For the text-containing cell, return its midpoint in (X, Y) coordinate format. 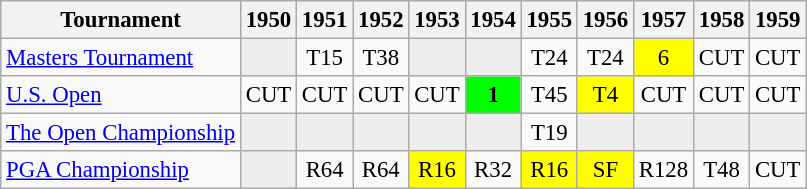
PGA Championship (121, 170)
1959 (778, 20)
1950 (268, 20)
SF (605, 170)
R128 (663, 170)
6 (663, 58)
T19 (549, 133)
The Open Championship (121, 133)
T48 (721, 170)
Tournament (121, 20)
Masters Tournament (121, 58)
1958 (721, 20)
1956 (605, 20)
1953 (437, 20)
T45 (549, 95)
U.S. Open (121, 95)
1954 (493, 20)
1952 (381, 20)
T15 (325, 58)
1 (493, 95)
1957 (663, 20)
1951 (325, 20)
T38 (381, 58)
T4 (605, 95)
1955 (549, 20)
R32 (493, 170)
